Capture the cell that displays the provided text and extract its [X, Y] central coordinate. 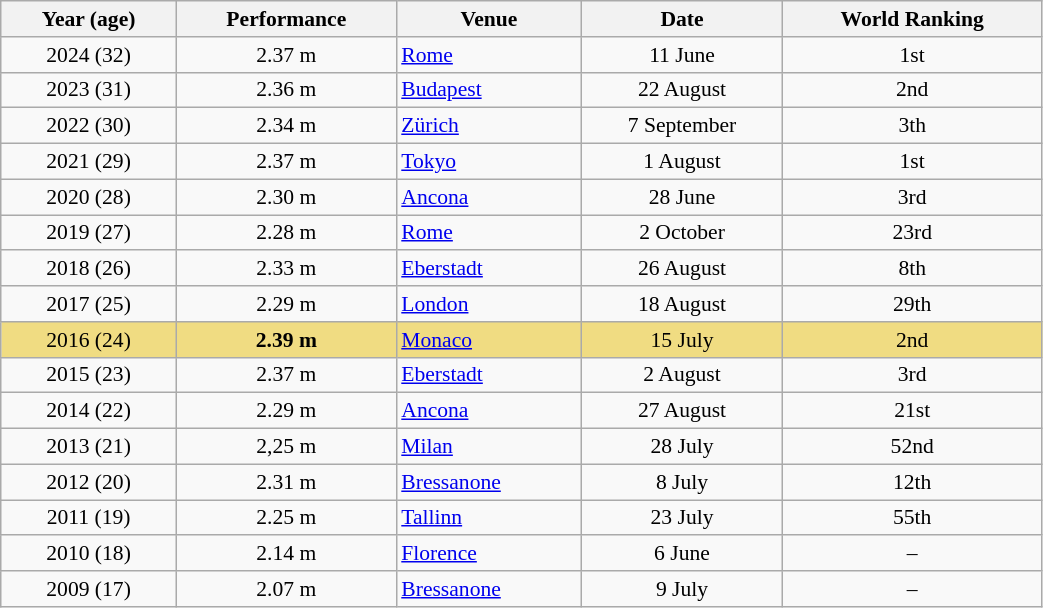
Monaco [488, 340]
2016 (24) [89, 340]
2.07 m [286, 589]
2022 (30) [89, 126]
2.33 m [286, 269]
Venue [488, 19]
18 August [682, 304]
27 August [682, 411]
23 July [682, 518]
9 July [682, 589]
2017 (25) [89, 304]
Date [682, 19]
2024 (32) [89, 55]
Florence [488, 554]
2.39 m [286, 340]
12th [912, 482]
8th [912, 269]
Tallinn [488, 518]
8 July [682, 482]
2.30 m [286, 197]
2013 (21) [89, 447]
2 August [682, 375]
2011 (19) [89, 518]
2010 (18) [89, 554]
6 June [682, 554]
2 October [682, 233]
World Ranking [912, 19]
11 June [682, 55]
2.36 m [286, 90]
Year (age) [89, 19]
55th [912, 518]
29th [912, 304]
52nd [912, 447]
28 June [682, 197]
2.14 m [286, 554]
2.28 m [286, 233]
Zürich [488, 126]
2.25 m [286, 518]
28 July [682, 447]
2,25 m [286, 447]
15 July [682, 340]
Milan [488, 447]
2018 (26) [89, 269]
2019 (27) [89, 233]
26 August [682, 269]
7 September [682, 126]
2.31 m [286, 482]
2009 (17) [89, 589]
2021 (29) [89, 162]
2020 (28) [89, 197]
Budapest [488, 90]
Performance [286, 19]
3th [912, 126]
2014 (22) [89, 411]
2023 (31) [89, 90]
1 August [682, 162]
22 August [682, 90]
2012 (20) [89, 482]
2.34 m [286, 126]
2015 (23) [89, 375]
23rd [912, 233]
Tokyo [488, 162]
21st [912, 411]
London [488, 304]
